Scan for the cell matching the given text and deliver its (x, y) coordinate at center. 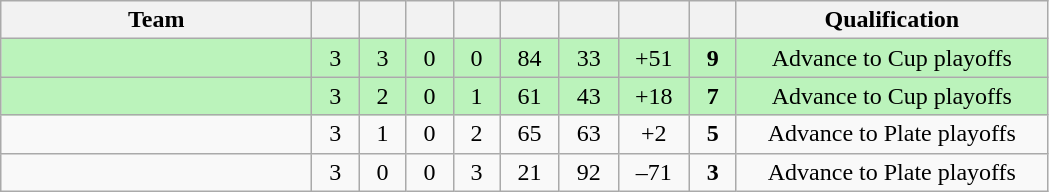
61 (530, 96)
5 (712, 134)
+2 (654, 134)
84 (530, 58)
21 (530, 172)
+51 (654, 58)
33 (588, 58)
63 (588, 134)
7 (712, 96)
+18 (654, 96)
92 (588, 172)
–71 (654, 172)
43 (588, 96)
Team (156, 20)
Qualification (892, 20)
9 (712, 58)
65 (530, 134)
